Return the (X, Y) coordinate for the center point of the cell that contains the specified text.  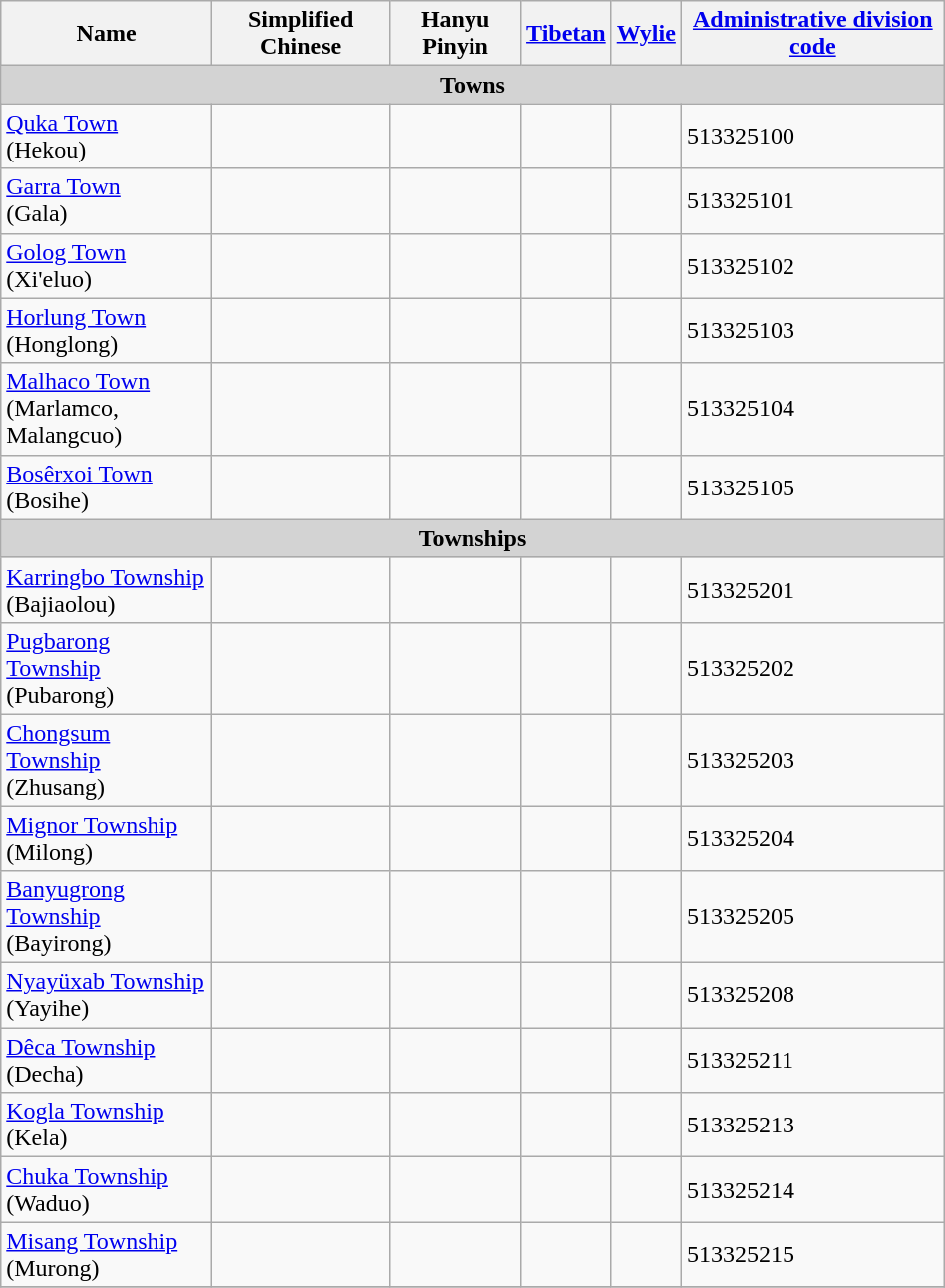
Golog Town(Xi'eluo) (107, 265)
513325202 (812, 668)
Name (107, 34)
Garra Town(Gala) (107, 201)
Kogla Township(Kela) (107, 1125)
Misang Township(Murong) (107, 1254)
Chongsum Township(Zhusang) (107, 760)
Townships (472, 538)
513325203 (812, 760)
513325205 (812, 917)
Karringbo Township(Bajiaolou) (107, 590)
Simplified Chinese (300, 34)
513325204 (812, 837)
Quka Town(Hekou) (107, 136)
513325211 (812, 1061)
Wylie (646, 34)
513325105 (812, 486)
513325100 (812, 136)
513325213 (812, 1125)
513325101 (812, 201)
513325103 (812, 331)
513325215 (812, 1254)
Towns (472, 85)
513325201 (812, 590)
Administrative division code (812, 34)
Mignor Township(Milong) (107, 837)
513325102 (812, 265)
Chuka Township(Waduo) (107, 1190)
Malhaco Town(Marlamco, Malangcuo) (107, 409)
Hanyu Pinyin (456, 34)
513325208 (812, 995)
Bosêrxoi Town(Bosihe) (107, 486)
Banyugrong Township(Bayirong) (107, 917)
Pugbarong Township(Pubarong) (107, 668)
513325104 (812, 409)
Nyayüxab Township(Yayihe) (107, 995)
513325214 (812, 1190)
Dêca Township(Decha) (107, 1061)
Horlung Town(Honglong) (107, 331)
Tibetan (566, 34)
